Output the [x, y] coordinate of the center of the cell containing the given text.  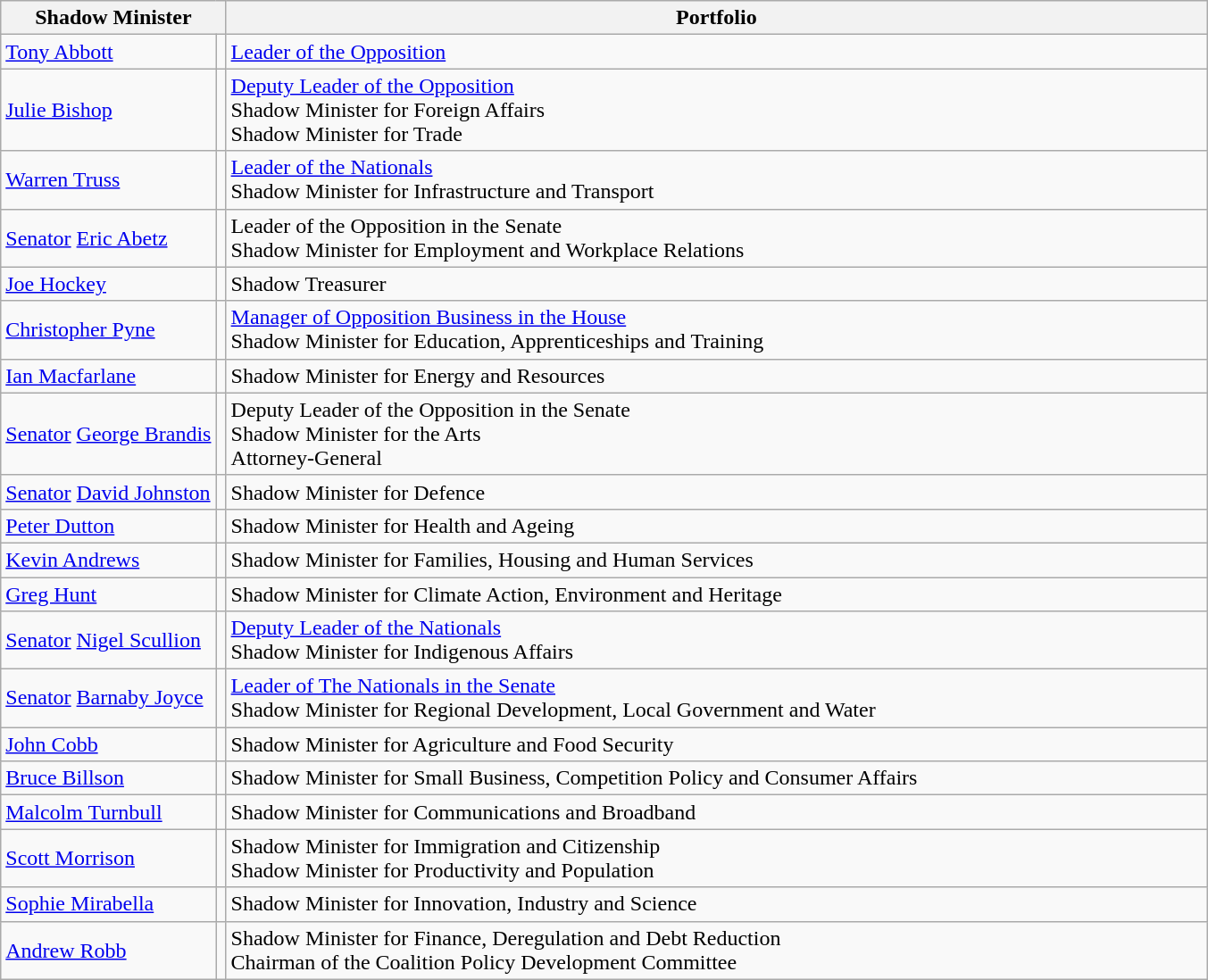
Shadow Minister for Agriculture and Food Security [716, 744]
Senator Eric Abetz [109, 237]
Shadow Minister for Innovation, Industry and Science [716, 904]
Shadow Minister for Communications and Broadband [716, 812]
Sophie Mirabella [109, 904]
Warren Truss [109, 180]
Bruce Billson [109, 778]
Kevin Andrews [109, 560]
Shadow Treasurer [716, 284]
John Cobb [109, 744]
Greg Hunt [109, 594]
Christopher Pyne [109, 330]
Tony Abbott [109, 52]
Shadow Minister for Immigration and CitizenshipShadow Minister for Productivity and Population [716, 859]
Peter Dutton [109, 526]
Malcolm Turnbull [109, 812]
Shadow Minister for Families, Housing and Human Services [716, 560]
Leader of the Opposition [716, 52]
Deputy Leader of the OppositionShadow Minister for Foreign AffairsShadow Minister for Trade [716, 110]
Ian Macfarlane [109, 376]
Shadow Minister for Finance, Deregulation and Debt ReductionChairman of the Coalition Policy Development Committee [716, 950]
Senator George Brandis [109, 434]
Manager of Opposition Business in the HouseShadow Minister for Education, Apprenticeships and Training [716, 330]
Shadow Minister for Health and Ageing [716, 526]
Shadow Minister for Small Business, Competition Policy and Consumer Affairs [716, 778]
Shadow Minister [113, 18]
Senator Nigel Scullion [109, 641]
Joe Hockey [109, 284]
Portfolio [716, 18]
Leader of The Nationals in the SenateShadow Minister for Regional Development, Local Government and Water [716, 698]
Julie Bishop [109, 110]
Leader of the NationalsShadow Minister for Infrastructure and Transport [716, 180]
Andrew Robb [109, 950]
Deputy Leader of the NationalsShadow Minister for Indigenous Affairs [716, 641]
Shadow Minister for Energy and Resources [716, 376]
Leader of the Opposition in the SenateShadow Minister for Employment and Workplace Relations [716, 237]
Shadow Minister for Defence [716, 492]
Scott Morrison [109, 859]
Senator Barnaby Joyce [109, 698]
Shadow Minister for Climate Action, Environment and Heritage [716, 594]
Deputy Leader of the Opposition in the SenateShadow Minister for the ArtsAttorney-General [716, 434]
Senator David Johnston [109, 492]
